Return the (x, y) coordinate for the center point of the cell that contains the specified text.  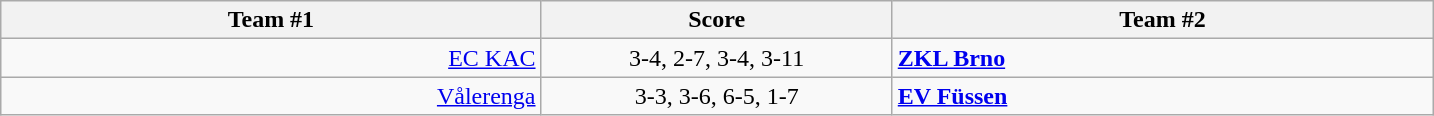
Team #1 (271, 20)
EC KAC (271, 58)
3-3, 3-6, 6-5, 1-7 (716, 96)
3-4, 2-7, 3-4, 3-11 (716, 58)
EV Füssen (1162, 96)
Score (716, 20)
Vålerenga (271, 96)
ZKL Brno (1162, 58)
Team #2 (1162, 20)
